Pinpoint the cell where the given text exists, returning its (X, Y) midpoint coordinate. 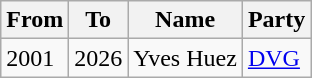
Yves Huez (186, 58)
2001 (35, 58)
DVG (276, 58)
2026 (98, 58)
From (35, 20)
Party (276, 20)
Name (186, 20)
To (98, 20)
